For the text-containing cell, return its midpoint in (x, y) coordinate format. 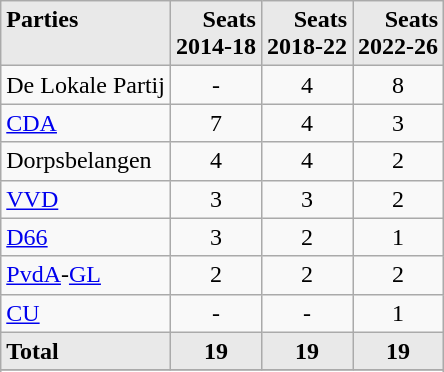
De Lokale Partij (86, 85)
Parties (86, 34)
Seats2022-26 (398, 34)
CDA (86, 123)
D66 (86, 237)
8 (398, 85)
Total (86, 351)
Dorpsbelangen (86, 161)
PvdA-GL (86, 275)
7 (216, 123)
VVD (86, 199)
Seats2014-18 (216, 34)
CU (86, 313)
Seats2018-22 (306, 34)
